Find where the given text appears and provide that cell's center as [x, y] coordinate. 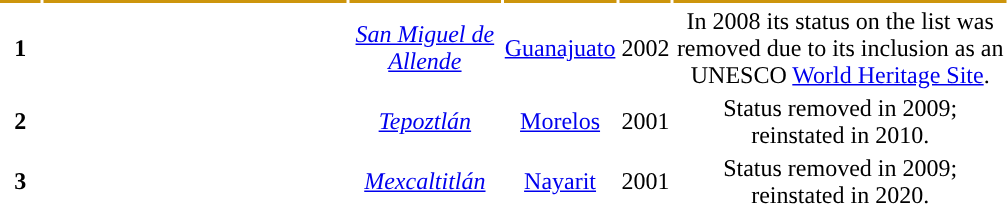
1 [20, 48]
Status removed in 2009; reinstated in 2010. [840, 122]
2002 [646, 48]
In 2008 its status on the list was removed due to its inclusion as an UNESCO World Heritage Site. [840, 48]
2001 [646, 122]
Morelos [560, 122]
San Miguel de Allende [426, 48]
Tepoztlán [426, 122]
Guanajuato [560, 48]
2 [20, 122]
